Determine the [x, y] coordinate at the center of the cell enclosing the given text.  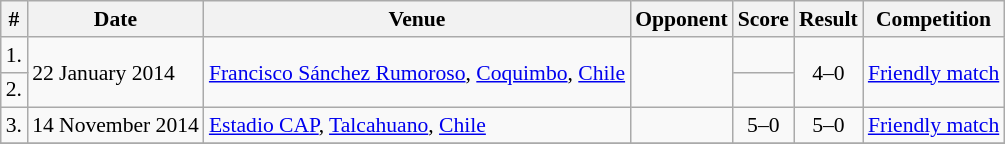
Venue [417, 19]
Competition [934, 19]
14 November 2014 [116, 126]
Francisco Sánchez Rumoroso, Coquimbo, Chile [417, 72]
# [14, 19]
2. [14, 90]
Result [828, 19]
Score [764, 19]
Date [116, 19]
1. [14, 55]
4–0 [828, 72]
Estadio CAP, Talcahuano, Chile [417, 126]
22 January 2014 [116, 72]
3. [14, 126]
Opponent [682, 19]
